Output the [X, Y] coordinate of the center of the cell containing the given text.  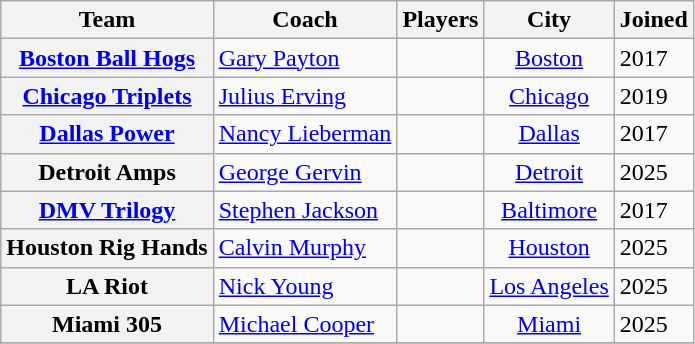
Players [440, 20]
Dallas Power [107, 134]
Nick Young [305, 286]
George Gervin [305, 172]
2019 [654, 96]
DMV Trilogy [107, 210]
Chicago [549, 96]
Dallas [549, 134]
Miami [549, 324]
Joined [654, 20]
Boston [549, 58]
Los Angeles [549, 286]
Boston Ball Hogs [107, 58]
Nancy Lieberman [305, 134]
Gary Payton [305, 58]
Michael Cooper [305, 324]
Team [107, 20]
Detroit [549, 172]
City [549, 20]
Miami 305 [107, 324]
Detroit Amps [107, 172]
Houston Rig Hands [107, 248]
Julius Erving [305, 96]
Coach [305, 20]
Chicago Triplets [107, 96]
Calvin Murphy [305, 248]
Houston [549, 248]
Baltimore [549, 210]
LA Riot [107, 286]
Stephen Jackson [305, 210]
